Scan for the cell matching the given text and deliver its [X, Y] coordinate at center. 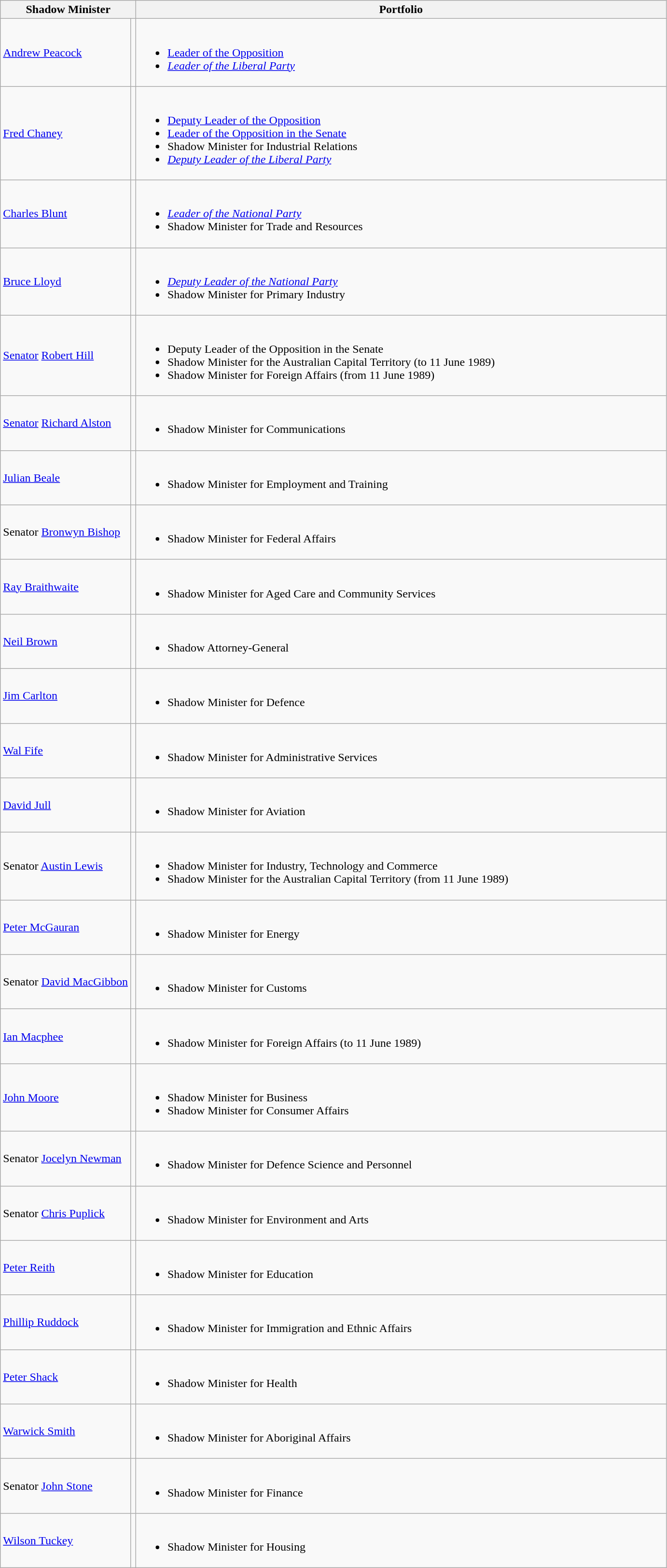
Leader of the National PartyShadow Minister for Trade and Resources [401, 214]
Senator Austin Lewis [66, 866]
Ray Braithwaite [66, 587]
Portfolio [401, 10]
Shadow Minister for Communications [401, 423]
Neil Brown [66, 641]
Senator David MacGibbon [66, 982]
Deputy Leader of the OppositionLeader of the Opposition in the SenateShadow Minister for Industrial RelationsDeputy Leader of the Liberal Party [401, 133]
John Moore [66, 1097]
Senator Bronwyn Bishop [66, 532]
Peter Reith [66, 1267]
Shadow Minister for Aviation [401, 805]
Shadow Minister for Foreign Affairs (to 11 June 1989) [401, 1037]
Warwick Smith [66, 1431]
Shadow Minister for Health [401, 1376]
Shadow Minister for Housing [401, 1540]
Fred Chaney [66, 133]
Shadow Minister for Aged Care and Community Services [401, 587]
Senator Chris Puplick [66, 1213]
Shadow Minister for Finance [401, 1485]
Jim Carlton [66, 696]
Senator Richard Alston [66, 423]
Shadow Minister for Aboriginal Affairs [401, 1431]
Peter McGauran [66, 928]
Leader of the OppositionLeader of the Liberal Party [401, 53]
Senator Robert Hill [66, 355]
Shadow Minister for Employment and Training [401, 478]
Shadow Minister for Customs [401, 982]
Peter Shack [66, 1376]
Andrew Peacock [66, 53]
Julian Beale [66, 478]
Senator John Stone [66, 1485]
Bruce Lloyd [66, 281]
Shadow Minister for Defence [401, 696]
Shadow Attorney-General [401, 641]
Senator Jocelyn Newman [66, 1158]
Shadow Minister for Immigration and Ethnic Affairs [401, 1322]
Shadow Minister [69, 10]
Wilson Tuckey [66, 1540]
Shadow Minister for Federal Affairs [401, 532]
Shadow Minister for Defence Science and Personnel [401, 1158]
Shadow Minister for Administrative Services [401, 750]
Shadow Minister for Environment and Arts [401, 1213]
Shadow Minister for Energy [401, 928]
Ian Macphee [66, 1037]
David Jull [66, 805]
Shadow Minister for BusinessShadow Minister for Consumer Affairs [401, 1097]
Phillip Ruddock [66, 1322]
Wal Fife [66, 750]
Charles Blunt [66, 214]
Shadow Minister for Education [401, 1267]
Shadow Minister for Industry, Technology and CommerceShadow Minister for the Australian Capital Territory (from 11 June 1989) [401, 866]
Deputy Leader of the National PartyShadow Minister for Primary Industry [401, 281]
